Identify which cell holds the provided text, then report its (x, y) central coordinate. 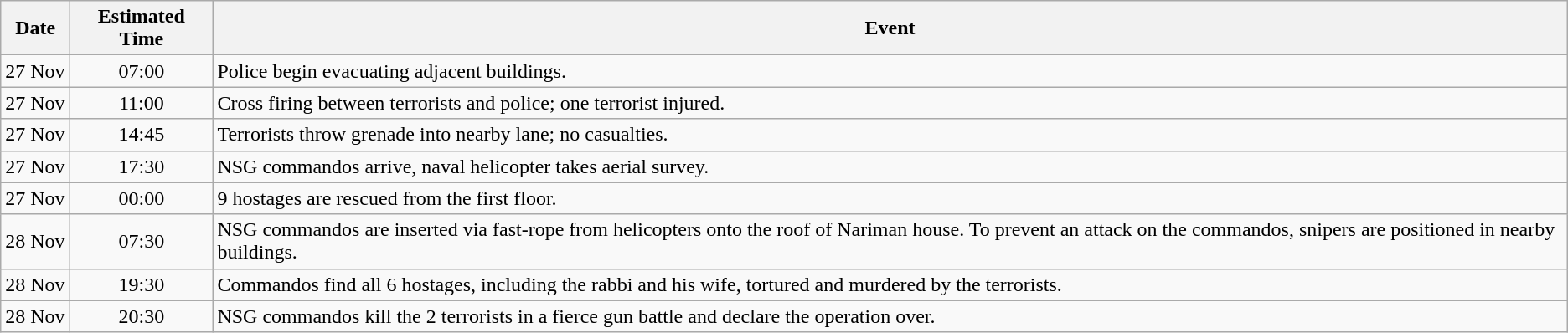
17:30 (142, 166)
NSG commandos kill the 2 terrorists in a fierce gun battle and declare the operation over. (890, 316)
11:00 (142, 103)
Cross firing between terrorists and police; one terrorist injured. (890, 103)
20:30 (142, 316)
NSG commandos arrive, naval helicopter takes aerial survey. (890, 166)
Commandos find all 6 hostages, including the rabbi and his wife, tortured and murdered by the terrorists. (890, 284)
07:30 (142, 241)
Police begin evacuating adjacent buildings. (890, 71)
Event (890, 28)
14:45 (142, 135)
Terrorists throw grenade into nearby lane; no casualties. (890, 135)
Date (35, 28)
19:30 (142, 284)
07:00 (142, 71)
9 hostages are rescued from the first floor. (890, 198)
Estimated Time (142, 28)
00:00 (142, 198)
